Pinpoint the cell where the given text exists, returning its (x, y) midpoint coordinate. 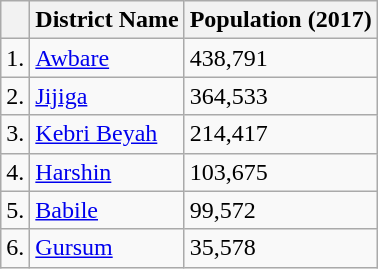
Population (2017) (280, 20)
214,417 (280, 134)
Babile (107, 210)
4. (16, 172)
Jijiga (107, 96)
6. (16, 248)
District Name (107, 20)
438,791 (280, 58)
Harshin (107, 172)
2. (16, 96)
3. (16, 134)
Kebri Beyah (107, 134)
5. (16, 210)
35,578 (280, 248)
Awbare (107, 58)
1. (16, 58)
Gursum (107, 248)
99,572 (280, 210)
364,533 (280, 96)
103,675 (280, 172)
